Identify which cell holds the provided text, then report its (x, y) central coordinate. 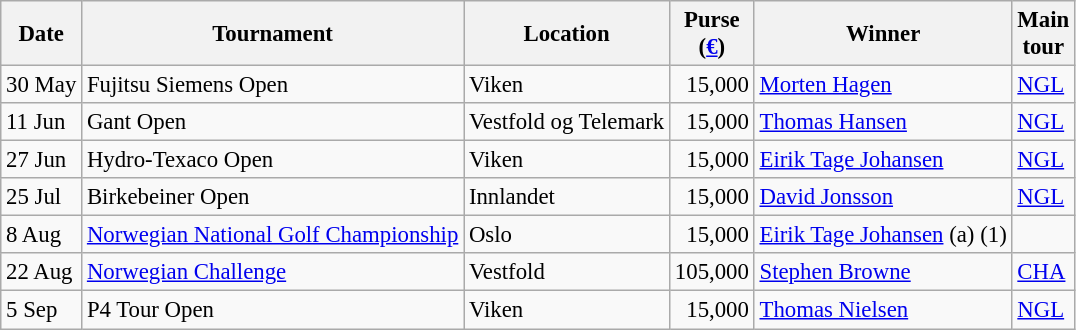
Morten Hagen (883, 85)
David Jonsson (883, 197)
30 May (42, 85)
Stephen Browne (883, 273)
Eirik Tage Johansen (a) (1) (883, 235)
Birkebeiner Open (273, 197)
Tournament (273, 34)
Location (567, 34)
Winner (883, 34)
Oslo (567, 235)
Vestfold (567, 273)
27 Jun (42, 160)
CHA (1044, 273)
5 Sep (42, 310)
Eirik Tage Johansen (883, 160)
8 Aug (42, 235)
Innlandet (567, 197)
Gant Open (273, 122)
105,000 (712, 273)
Date (42, 34)
Norwegian Challenge (273, 273)
Hydro-Texaco Open (273, 160)
11 Jun (42, 122)
Vestfold og Telemark (567, 122)
Maintour (1044, 34)
Thomas Hansen (883, 122)
25 Jul (42, 197)
P4 Tour Open (273, 310)
22 Aug (42, 273)
Purse(€) (712, 34)
Norwegian National Golf Championship (273, 235)
Thomas Nielsen (883, 310)
Fujitsu Siemens Open (273, 85)
